For the text-containing cell, return its midpoint in [X, Y] coordinate format. 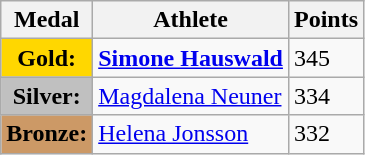
345 [326, 58]
334 [326, 96]
Silver: [47, 96]
Gold: [47, 58]
Bronze: [47, 134]
Simone Hauswald [191, 58]
Helena Jonsson [191, 134]
Magdalena Neuner [191, 96]
Athlete [191, 20]
Medal [47, 20]
Points [326, 20]
332 [326, 134]
